Detect which cell encompasses the target text, then output its [X, Y] center coordinate. 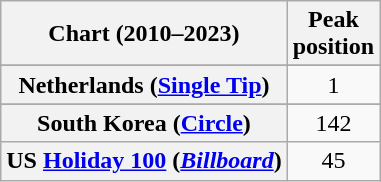
Peakposition [333, 34]
1 [333, 85]
Netherlands (Single Tip) [144, 85]
South Korea (Circle) [144, 123]
45 [333, 161]
Chart (2010–2023) [144, 34]
US Holiday 100 (Billboard) [144, 161]
142 [333, 123]
